Extract the (x, y) coordinate from the center of the cell holding the provided text.  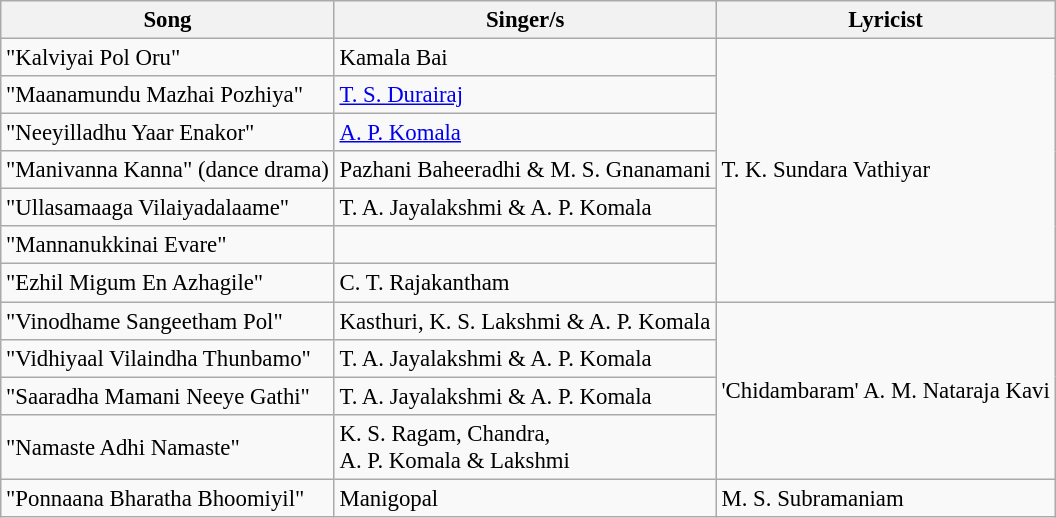
T. S. Durairaj (525, 95)
"Vidhiyaal Vilaindha Thunbamo" (168, 358)
"Namaste Adhi Namaste" (168, 446)
Singer/s (525, 20)
Pazhani Baheeradhi & M. S. Gnanamani (525, 170)
"Mannanukkinai Evare" (168, 245)
"Kalviyai Pol Oru" (168, 58)
'Chidambaram' A. M. Nataraja Kavi (886, 390)
Kamala Bai (525, 58)
"Saaradha Mamani Neeye Gathi" (168, 396)
"Ponnaana Bharatha Bhoomiyil" (168, 498)
Kasthuri, K. S. Lakshmi & A. P. Komala (525, 321)
Song (168, 20)
"Ullasamaaga Vilaiyadalaame" (168, 208)
T. K. Sundara Vathiyar (886, 170)
Manigopal (525, 498)
M. S. Subramaniam (886, 498)
Lyricist (886, 20)
"Vinodhame Sangeetham Pol" (168, 321)
"Manivanna Kanna" (dance drama) (168, 170)
K. S. Ragam, Chandra,A. P. Komala & Lakshmi (525, 446)
C. T. Rajakantham (525, 283)
"Neeyilladhu Yaar Enakor" (168, 133)
A. P. Komala (525, 133)
"Maanamundu Mazhai Pozhiya" (168, 95)
"Ezhil Migum En Azhagile" (168, 283)
